Pinpoint the cell where the given text exists, returning its (X, Y) midpoint coordinate. 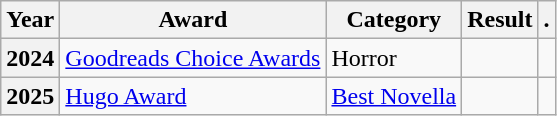
. (546, 20)
Horror (394, 58)
Category (394, 20)
Hugo Award (193, 96)
Goodreads Choice Awards (193, 58)
2024 (30, 58)
Year (30, 20)
Award (193, 20)
Result (500, 20)
2025 (30, 96)
Best Novella (394, 96)
